Provide the [X, Y] coordinate of the cell's center where the given text is located.  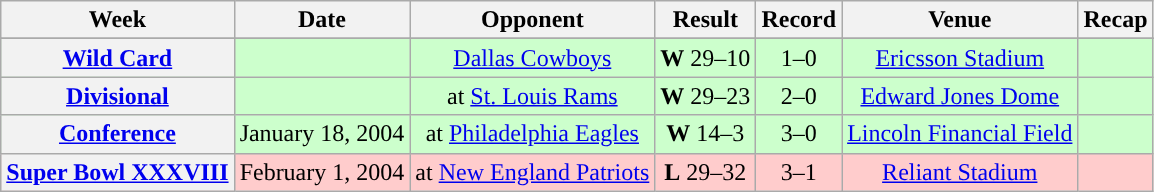
Super Bowl XXXVIII [118, 172]
Reliant Stadium [960, 172]
3–0 [799, 134]
Dallas Cowboys [532, 58]
Lincoln Financial Field [960, 134]
Venue [960, 20]
Recap [1116, 20]
at St. Louis Rams [532, 96]
Wild Card [118, 58]
Record [799, 20]
Ericsson Stadium [960, 58]
Edward Jones Dome [960, 96]
at Philadelphia Eagles [532, 134]
February 1, 2004 [322, 172]
1–0 [799, 58]
Result [706, 20]
Date [322, 20]
Conference [118, 134]
January 18, 2004 [322, 134]
at New England Patriots [532, 172]
W 29–23 [706, 96]
Week [118, 20]
W 29–10 [706, 58]
2–0 [799, 96]
3–1 [799, 172]
L 29–32 [706, 172]
W 14–3 [706, 134]
Opponent [532, 20]
Divisional [118, 96]
